Find where the given text appears and provide that cell's center as [X, Y] coordinate. 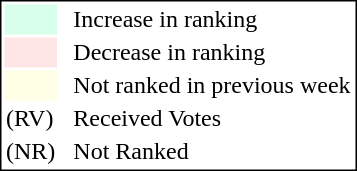
(RV) [30, 119]
Decrease in ranking [212, 53]
Not ranked in previous week [212, 85]
Received Votes [212, 119]
Increase in ranking [212, 19]
(NR) [30, 151]
Not Ranked [212, 151]
